Return [X, Y] of the center of cell containing provided text 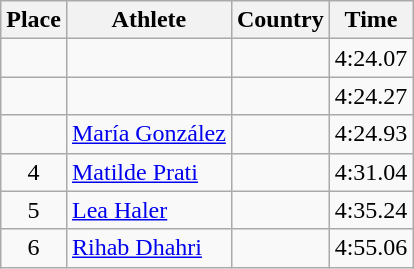
Rihab Dhahri [148, 248]
Time [371, 20]
4:24.07 [371, 58]
5 [34, 210]
6 [34, 248]
4:35.24 [371, 210]
Place [34, 20]
4 [34, 172]
Athlete [148, 20]
4:31.04 [371, 172]
María González [148, 134]
4:24.93 [371, 134]
4:55.06 [371, 248]
Lea Haler [148, 210]
Country [280, 20]
4:24.27 [371, 96]
Matilde Prati [148, 172]
